Scan for the cell matching the given text and deliver its [X, Y] coordinate at center. 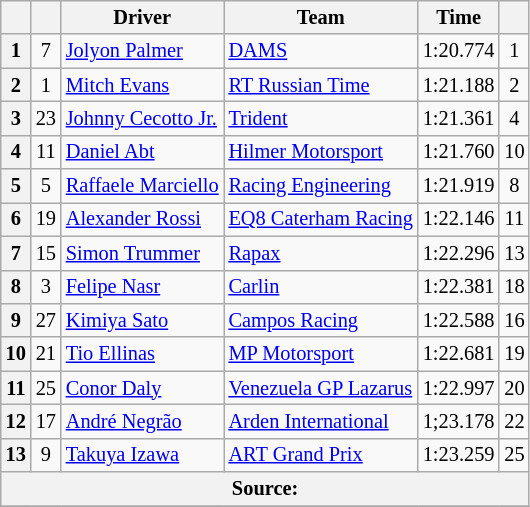
1:22.681 [459, 354]
1:22.296 [459, 253]
RT Russian Time [321, 85]
1:21.188 [459, 85]
1;23.178 [459, 421]
DAMS [321, 51]
Conor Daly [142, 388]
André Negrão [142, 421]
Felipe Nasr [142, 287]
17 [46, 421]
1:22.997 [459, 388]
1:23.259 [459, 455]
6 [16, 219]
1:22.381 [459, 287]
Arden International [321, 421]
1:21.361 [459, 118]
1:21.919 [459, 186]
Mitch Evans [142, 85]
Driver [142, 17]
Venezuela GP Lazarus [321, 388]
Kimiya Sato [142, 320]
Trident [321, 118]
21 [46, 354]
Tio Ellinas [142, 354]
Simon Trummer [142, 253]
27 [46, 320]
Source: [266, 489]
15 [46, 253]
20 [514, 388]
1:22.588 [459, 320]
1:22.146 [459, 219]
Johnny Cecotto Jr. [142, 118]
Alexander Rossi [142, 219]
18 [514, 287]
Campos Racing [321, 320]
Carlin [321, 287]
23 [46, 118]
Racing Engineering [321, 186]
Hilmer Motorsport [321, 152]
Time [459, 17]
MP Motorsport [321, 354]
Rapax [321, 253]
1:21.760 [459, 152]
12 [16, 421]
1:20.774 [459, 51]
22 [514, 421]
Takuya Izawa [142, 455]
Raffaele Marciello [142, 186]
Team [321, 17]
EQ8 Caterham Racing [321, 219]
ART Grand Prix [321, 455]
16 [514, 320]
Daniel Abt [142, 152]
Jolyon Palmer [142, 51]
